From the cell containing the given text, extract its center point as (x, y) coordinate. 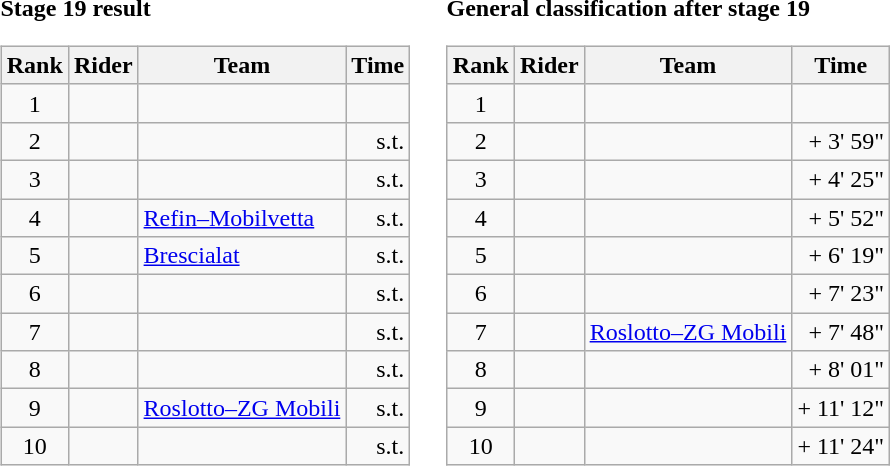
Brescialat (242, 256)
+ 11' 12" (841, 408)
+ 7' 48" (841, 332)
+ 8' 01" (841, 370)
+ 11' 24" (841, 446)
Refin–Mobilvetta (242, 217)
+ 4' 25" (841, 179)
+ 6' 19" (841, 256)
+ 7' 23" (841, 294)
+ 3' 59" (841, 141)
+ 5' 52" (841, 217)
